Scan for the cell matching the given text and deliver its (x, y) coordinate at center. 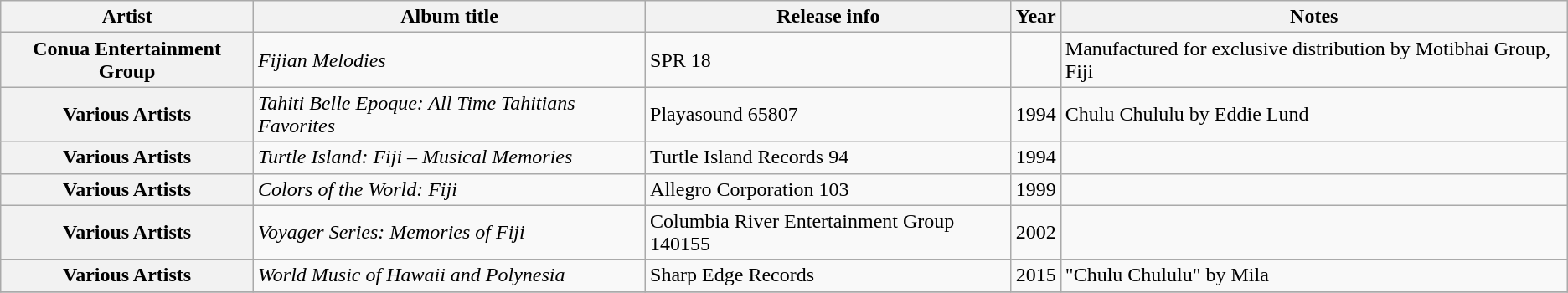
SPR 18 (829, 60)
Release info (829, 17)
Album title (450, 17)
2002 (1035, 233)
Turtle Island Records 94 (829, 157)
Turtle Island: Fiji – Musical Memories (450, 157)
Artist (127, 17)
"Chulu Chululu" by Mila (1313, 275)
World Music of Hawaii and Polynesia (450, 275)
Columbia River Entertainment Group 140155 (829, 233)
Voyager Series: Memories of Fiji (450, 233)
Sharp Edge Records (829, 275)
Tahiti Belle Epoque: All Time Tahitians Favorites (450, 114)
Allegro Corporation 103 (829, 189)
Fijian Melodies (450, 60)
2015 (1035, 275)
Chulu Chululu by Eddie Lund (1313, 114)
1999 (1035, 189)
Year (1035, 17)
Notes (1313, 17)
Manufactured for exclusive distribution by Motibhai Group, Fiji (1313, 60)
Colors of the World: Fiji (450, 189)
Conua Entertainment Group (127, 60)
Playasound 65807 (829, 114)
